Locate the cell with the specified text and output its [X, Y] center coordinate. 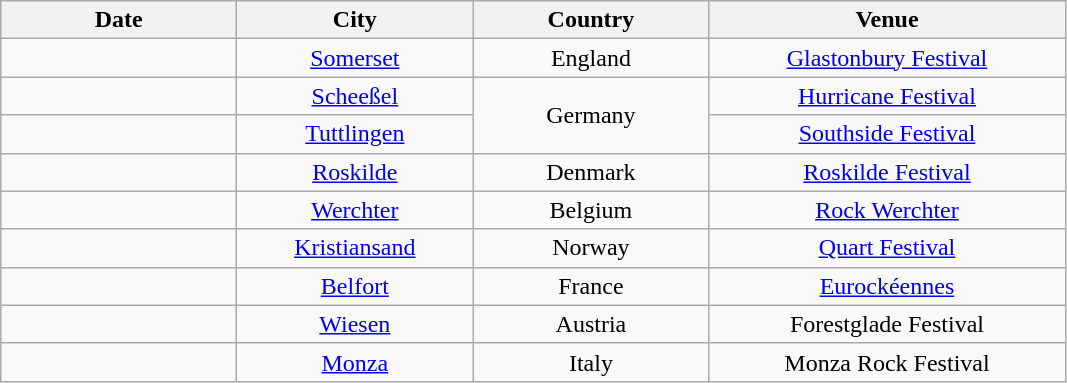
Glastonbury Festival [887, 58]
Scheeßel [355, 96]
Tuttlingen [355, 134]
Wiesen [355, 324]
Somerset [355, 58]
City [355, 20]
Austria [591, 324]
Belgium [591, 210]
Monza [355, 362]
Date [119, 20]
Southside Festival [887, 134]
Italy [591, 362]
Kristiansand [355, 248]
Denmark [591, 172]
Monza Rock Festival [887, 362]
Forestglade Festival [887, 324]
Eurockéennes [887, 286]
Norway [591, 248]
Roskilde [355, 172]
Germany [591, 115]
Rock Werchter [887, 210]
England [591, 58]
Belfort [355, 286]
Hurricane Festival [887, 96]
Quart Festival [887, 248]
Country [591, 20]
France [591, 286]
Roskilde Festival [887, 172]
Venue [887, 20]
Werchter [355, 210]
